Identify which cell holds the provided text, then report its [X, Y] central coordinate. 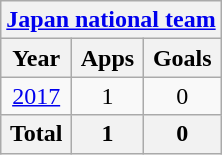
Japan national team [111, 20]
Apps [108, 58]
2017 [36, 96]
Total [36, 134]
Year [36, 58]
Goals [182, 58]
